Extract the (X, Y) coordinate from the center of the cell holding the provided text.  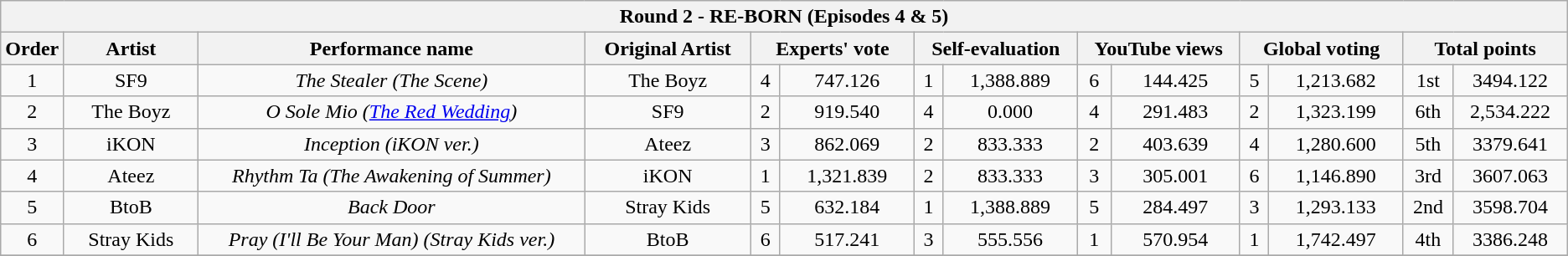
3494.122 (1510, 80)
1,321.839 (847, 176)
Total points (1485, 49)
The Stealer (The Scene) (392, 80)
5th (1428, 144)
Rhythm Ta (The Awakening of Summer) (392, 176)
0.000 (1010, 112)
3607.063 (1510, 176)
O Sole Mio (The Red Wedding) (392, 112)
1,742.497 (1336, 239)
2nd (1428, 207)
144.425 (1175, 80)
632.184 (847, 207)
Experts' vote (833, 49)
403.639 (1175, 144)
Order (32, 49)
1,280.600 (1336, 144)
1,146.890 (1336, 176)
Original Artist (668, 49)
284.497 (1175, 207)
3386.248 (1510, 239)
1,293.133 (1336, 207)
Artist (131, 49)
919.540 (847, 112)
517.241 (847, 239)
1st (1428, 80)
291.483 (1175, 112)
Self-evaluation (995, 49)
Global voting (1322, 49)
6th (1428, 112)
2,534.222 (1510, 112)
862.069 (847, 144)
747.126 (847, 80)
Performance name (392, 49)
Pray (I'll Be Your Man) (Stray Kids ver.) (392, 239)
1,213.682 (1336, 80)
Inception (iKON ver.) (392, 144)
3598.704 (1510, 207)
3rd (1428, 176)
1,323.199 (1336, 112)
555.556 (1010, 239)
305.001 (1175, 176)
Back Door (392, 207)
4th (1428, 239)
Round 2 - RE-BORN (Episodes 4 & 5) (784, 17)
YouTube views (1158, 49)
570.954 (1175, 239)
3379.641 (1510, 144)
